Output the [x, y] coordinate of the center of the cell containing the given text.  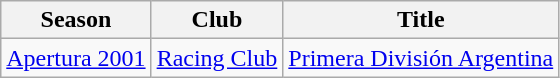
Apertura 2001 [76, 58]
Season [76, 20]
Racing Club [217, 58]
Primera División Argentina [421, 58]
Title [421, 20]
Club [217, 20]
